Determine the (X, Y) coordinate at the center of the cell enclosing the given text.  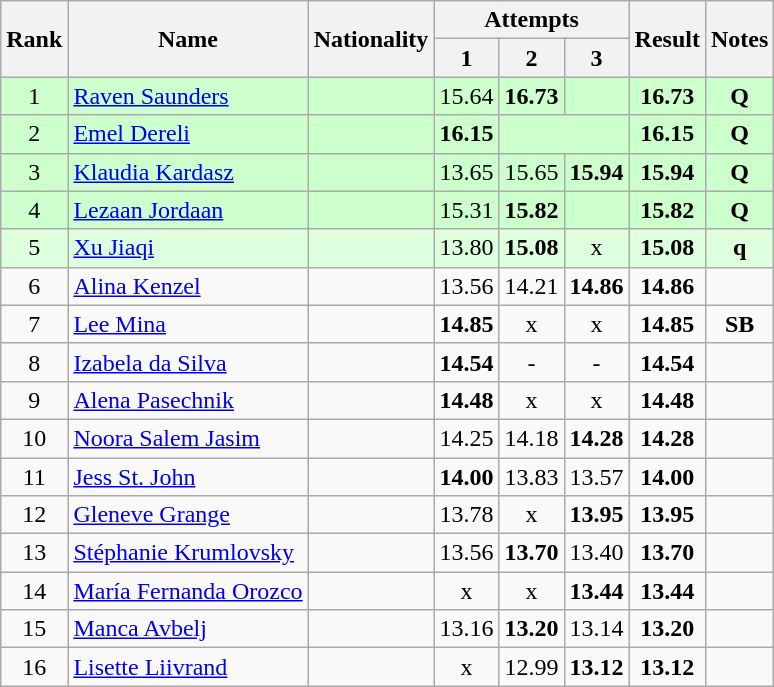
11 (34, 477)
6 (34, 286)
Izabela da Silva (188, 362)
9 (34, 400)
13.16 (466, 629)
Emel Dereli (188, 134)
Klaudia Kardasz (188, 172)
Lee Mina (188, 324)
13.65 (466, 172)
10 (34, 438)
14.18 (532, 438)
13.57 (596, 477)
13.83 (532, 477)
12 (34, 515)
Alena Pasechnik (188, 400)
Lezaan Jordaan (188, 210)
Stéphanie Krumlovsky (188, 553)
15.65 (532, 172)
14 (34, 591)
María Fernanda Orozco (188, 591)
Attempts (532, 20)
Manca Avbelj (188, 629)
Raven Saunders (188, 96)
14.25 (466, 438)
Name (188, 39)
q (739, 248)
12.99 (532, 667)
15.31 (466, 210)
Jess St. John (188, 477)
Noora Salem Jasim (188, 438)
Rank (34, 39)
Gleneve Grange (188, 515)
Notes (739, 39)
SB (739, 324)
13.80 (466, 248)
Xu Jiaqi (188, 248)
16 (34, 667)
13.78 (466, 515)
Alina Kenzel (188, 286)
5 (34, 248)
7 (34, 324)
4 (34, 210)
14.21 (532, 286)
13 (34, 553)
8 (34, 362)
13.40 (596, 553)
Lisette Liivrand (188, 667)
Nationality (371, 39)
15.64 (466, 96)
Result (667, 39)
13.14 (596, 629)
15 (34, 629)
